For the text-containing cell, return its midpoint in [x, y] coordinate format. 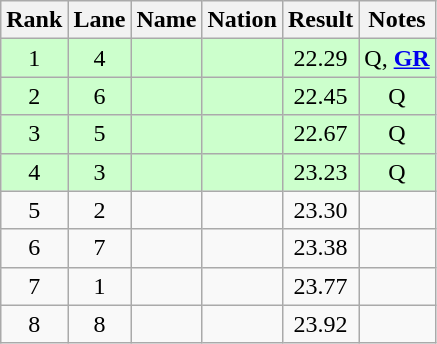
22.45 [320, 96]
22.67 [320, 134]
Q, GR [397, 58]
Rank [34, 20]
Lane [100, 20]
Result [320, 20]
23.77 [320, 286]
23.38 [320, 248]
22.29 [320, 58]
23.30 [320, 210]
Notes [397, 20]
Name [166, 20]
Nation [242, 20]
23.92 [320, 324]
23.23 [320, 172]
